Extract the (x, y) coordinate from the center of the cell holding the provided text.  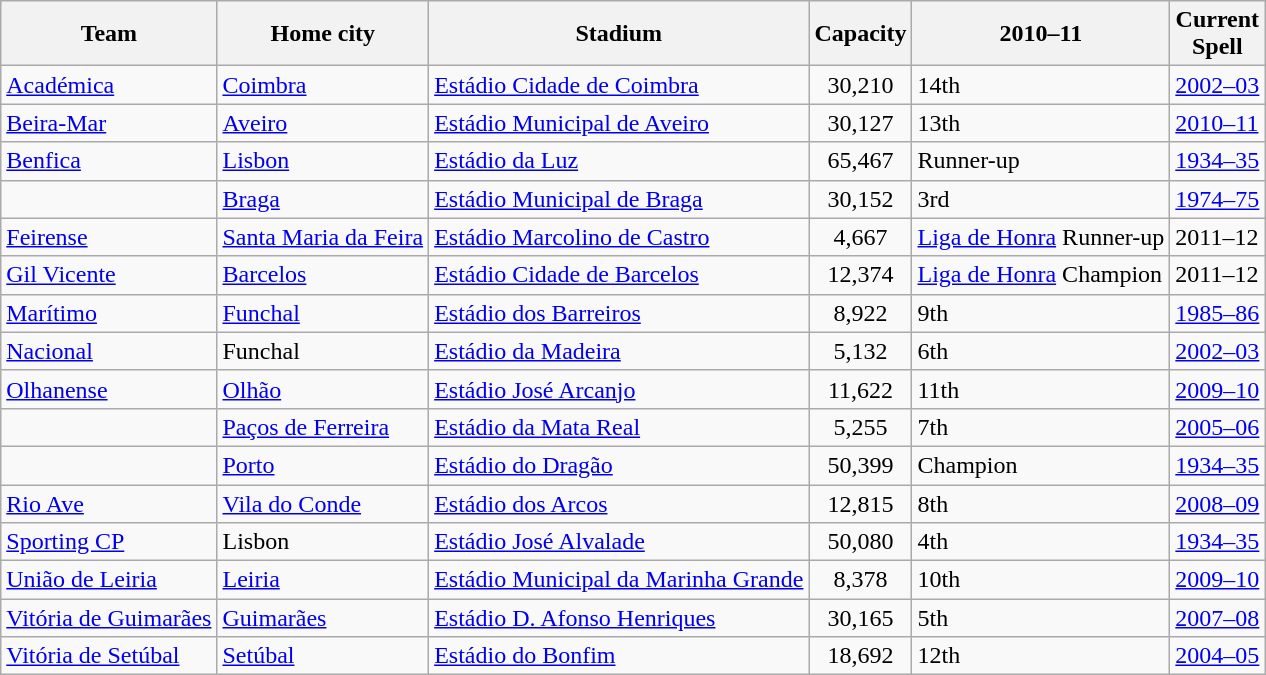
2004–05 (1218, 656)
18,692 (860, 656)
Estádio Cidade de Barcelos (619, 275)
5,255 (860, 427)
Vila do Conde (323, 503)
5th (1041, 618)
Porto (323, 465)
Leiria (323, 580)
Barcelos (323, 275)
8,922 (860, 313)
11,622 (860, 389)
Olhanense (109, 389)
2008–09 (1218, 503)
Estádio Municipal de Braga (619, 199)
Olhão (323, 389)
Stadium (619, 34)
14th (1041, 85)
Liga de Honra Champion (1041, 275)
12,374 (860, 275)
Estádio do Dragão (619, 465)
30,152 (860, 199)
5,132 (860, 351)
Estádio D. Afonso Henriques (619, 618)
11th (1041, 389)
Rio Ave (109, 503)
2007–08 (1218, 618)
Vitória de Guimarães (109, 618)
Runner-up (1041, 161)
2005–06 (1218, 427)
Académica (109, 85)
Aveiro (323, 123)
Estádio Municipal de Aveiro (619, 123)
8th (1041, 503)
Guimarães (323, 618)
13th (1041, 123)
Gil Vicente (109, 275)
Champion (1041, 465)
Estádio da Madeira (619, 351)
1985–86 (1218, 313)
Benfica (109, 161)
Setúbal (323, 656)
Team (109, 34)
Estádio Municipal da Marinha Grande (619, 580)
1974–75 (1218, 199)
Paços de Ferreira (323, 427)
8,378 (860, 580)
50,080 (860, 542)
4,667 (860, 237)
Sporting CP (109, 542)
12,815 (860, 503)
Capacity (860, 34)
Estádio da Luz (619, 161)
Estádio José Alvalade (619, 542)
50,399 (860, 465)
12th (1041, 656)
Braga (323, 199)
Estádio dos Barreiros (619, 313)
Nacional (109, 351)
30,127 (860, 123)
Marítimo (109, 313)
7th (1041, 427)
Estádio da Mata Real (619, 427)
União de Leiria (109, 580)
Liga de Honra Runner-up (1041, 237)
3rd (1041, 199)
CurrentSpell (1218, 34)
Feirense (109, 237)
Santa Maria da Feira (323, 237)
65,467 (860, 161)
6th (1041, 351)
Estádio José Arcanjo (619, 389)
Estádio do Bonfim (619, 656)
10th (1041, 580)
9th (1041, 313)
Home city (323, 34)
Estádio dos Arcos (619, 503)
Vitória de Setúbal (109, 656)
Estádio Marcolino de Castro (619, 237)
Estádio Cidade de Coimbra (619, 85)
Beira-Mar (109, 123)
Coimbra (323, 85)
4th (1041, 542)
30,165 (860, 618)
30,210 (860, 85)
